Detect which cell encompasses the target text, then output its (x, y) center coordinate. 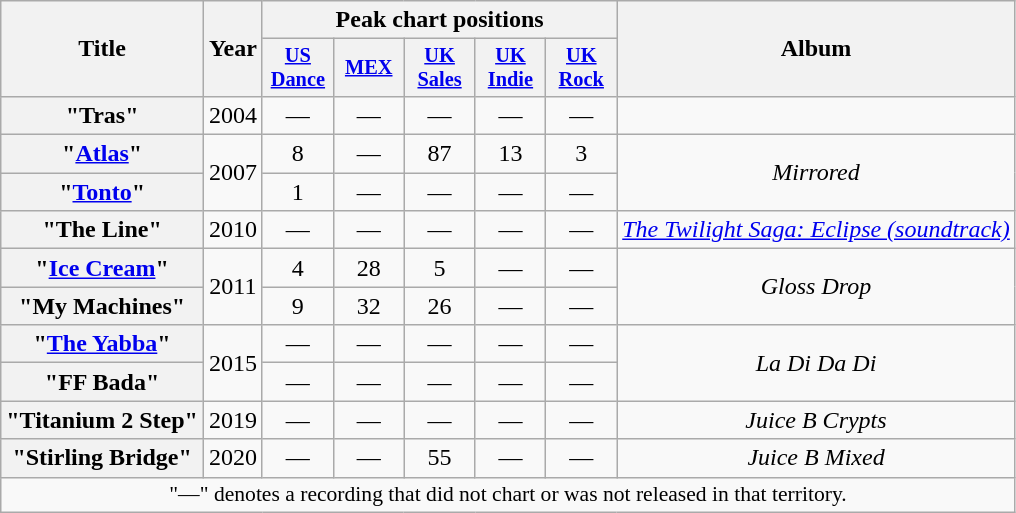
2011 (232, 287)
5 (440, 268)
26 (440, 306)
"The Line" (102, 230)
Mirrored (816, 173)
"—" denotes a recording that did not chart or was not released in that territory. (508, 495)
"Tras" (102, 115)
32 (368, 306)
Title (102, 49)
UKIndie (510, 68)
Juice B Mixed (816, 458)
"My Machines" (102, 306)
Album (816, 49)
Juice B Crypts (816, 420)
13 (510, 154)
2019 (232, 420)
3 (582, 154)
MEX (368, 68)
USDance (298, 68)
1 (298, 192)
"Tonto" (102, 192)
87 (440, 154)
"Stirling Bridge" (102, 458)
La Di Da Di (816, 363)
UKSales (440, 68)
Gloss Drop (816, 287)
"Titanium 2 Step" (102, 420)
9 (298, 306)
2010 (232, 230)
2015 (232, 363)
2004 (232, 115)
4 (298, 268)
UKRock (582, 68)
2007 (232, 173)
2020 (232, 458)
"Ice Cream" (102, 268)
8 (298, 154)
The Twilight Saga: Eclipse (soundtrack) (816, 230)
"Atlas" (102, 154)
Year (232, 49)
55 (440, 458)
28 (368, 268)
Peak chart positions (439, 20)
"The Yabba" (102, 344)
"FF Bada" (102, 382)
